Extract the [X, Y] coordinate from the center of the cell holding the provided text.  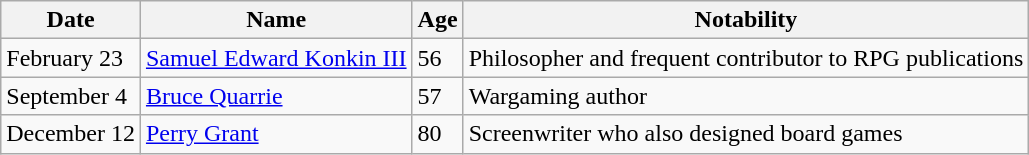
Samuel Edward Konkin III [276, 58]
Wargaming author [746, 96]
Perry Grant [276, 134]
Date [71, 20]
57 [438, 96]
Age [438, 20]
80 [438, 134]
56 [438, 58]
February 23 [71, 58]
December 12 [71, 134]
September 4 [71, 96]
Screenwriter who also designed board games [746, 134]
Notability [746, 20]
Philosopher and frequent contributor to RPG publications [746, 58]
Bruce Quarrie [276, 96]
Name [276, 20]
